From the cell containing the given text, extract its center point as [X, Y] coordinate. 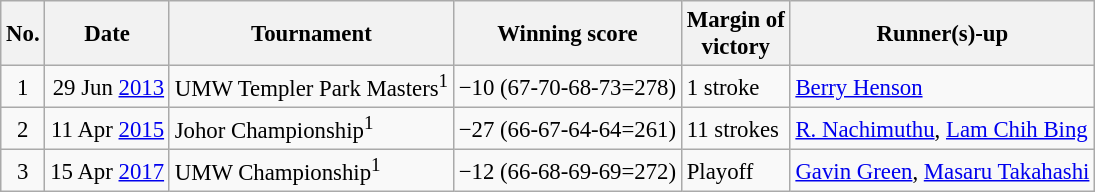
Berry Henson [942, 87]
3 [23, 171]
−12 (66-68-69-69=272) [567, 171]
11 Apr 2015 [107, 129]
Johor Championship1 [311, 129]
Playoff [736, 171]
Runner(s)-up [942, 34]
−27 (66-67-64-64=261) [567, 129]
−10 (67-70-68-73=278) [567, 87]
2 [23, 129]
11 strokes [736, 129]
1 stroke [736, 87]
Margin ofvictory [736, 34]
Date [107, 34]
Gavin Green, Masaru Takahashi [942, 171]
No. [23, 34]
Tournament [311, 34]
Winning score [567, 34]
UMW Templer Park Masters1 [311, 87]
29 Jun 2013 [107, 87]
15 Apr 2017 [107, 171]
R. Nachimuthu, Lam Chih Bing [942, 129]
UMW Championship1 [311, 171]
1 [23, 87]
